Search for the cell housing the specified text and yield its [X, Y] center coordinate. 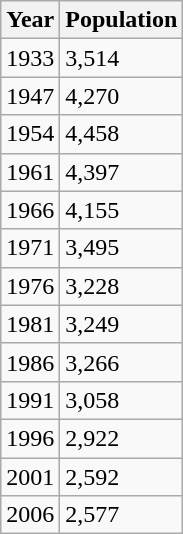
4,270 [122, 96]
4,397 [122, 172]
2,592 [122, 477]
2006 [30, 515]
1947 [30, 96]
3,058 [122, 400]
1996 [30, 438]
1991 [30, 400]
1961 [30, 172]
3,228 [122, 286]
2001 [30, 477]
1986 [30, 362]
1954 [30, 134]
1966 [30, 210]
4,155 [122, 210]
3,266 [122, 362]
1971 [30, 248]
Year [30, 20]
1981 [30, 324]
3,495 [122, 248]
4,458 [122, 134]
2,577 [122, 515]
1976 [30, 286]
1933 [30, 58]
3,514 [122, 58]
3,249 [122, 324]
Population [122, 20]
2,922 [122, 438]
